Capture the cell that displays the provided text and extract its [x, y] central coordinate. 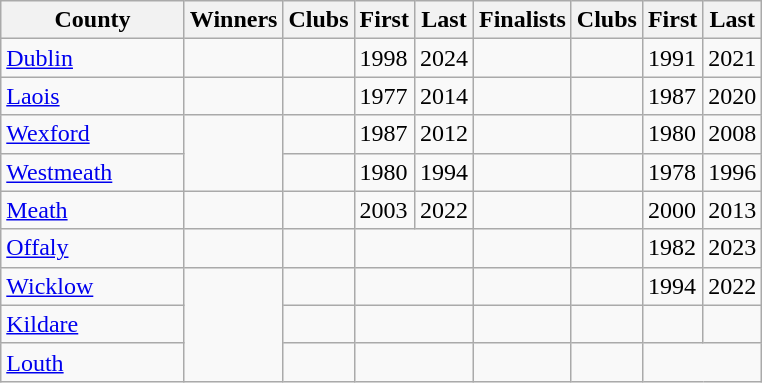
2012 [444, 134]
Wexford [93, 134]
Offaly [93, 248]
2003 [384, 210]
2000 [672, 210]
Louth [93, 362]
1982 [672, 248]
Wicklow [93, 286]
Meath [93, 210]
2023 [732, 248]
Dublin [93, 58]
2024 [444, 58]
2014 [444, 96]
2013 [732, 210]
County [93, 20]
Finalists [523, 20]
Kildare [93, 324]
1998 [384, 58]
Westmeath [93, 172]
2008 [732, 134]
1977 [384, 96]
2021 [732, 58]
Laois [93, 96]
Winners [234, 20]
1996 [732, 172]
1991 [672, 58]
2020 [732, 96]
1978 [672, 172]
